Detect which cell encompasses the target text, then output its (X, Y) center coordinate. 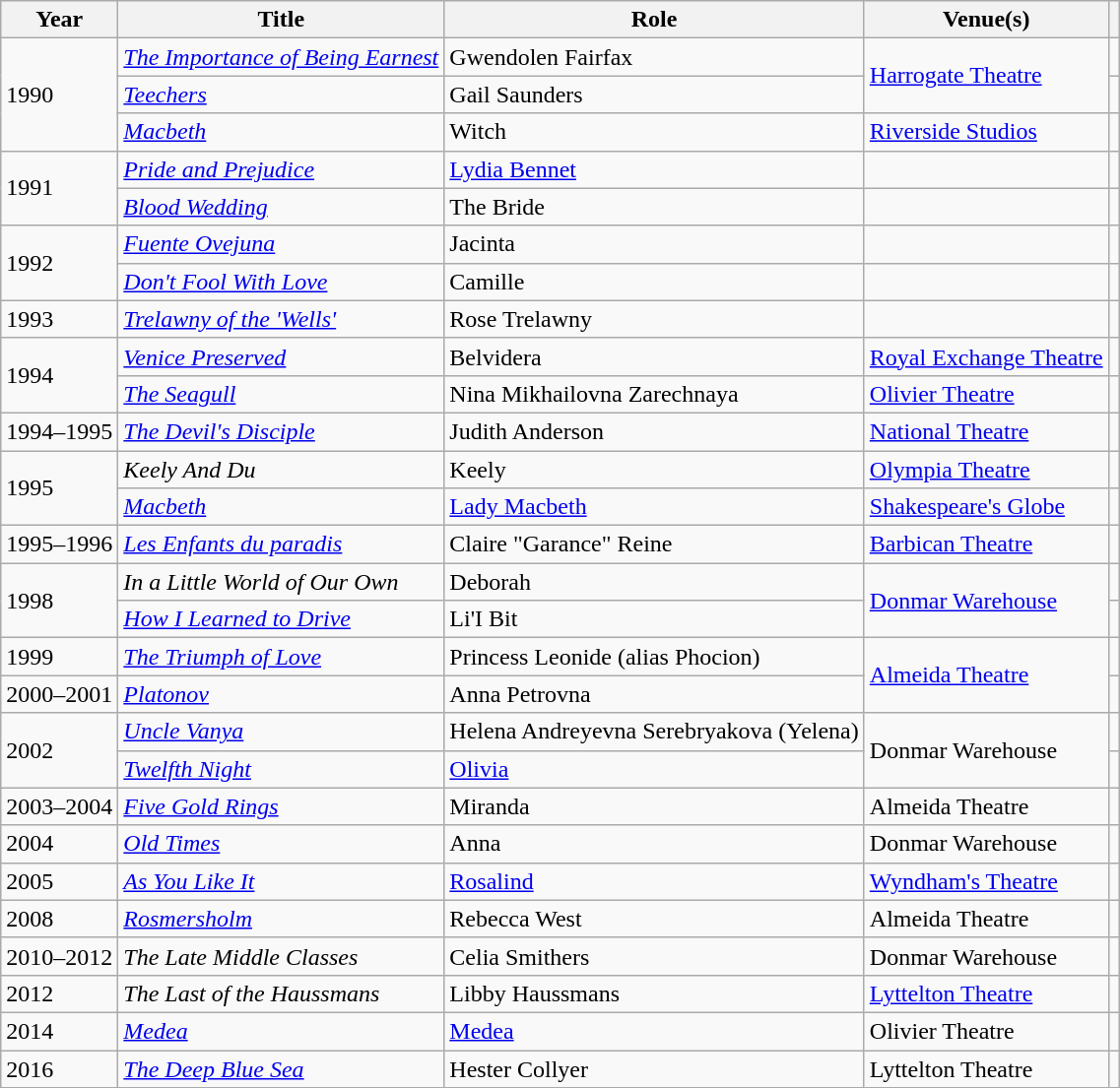
Olympia Theatre (986, 470)
Rosalind (654, 881)
1991 (59, 188)
Libby Haussmans (654, 993)
2016 (59, 1068)
Venice Preserved (282, 356)
2012 (59, 993)
2008 (59, 919)
2004 (59, 844)
1992 (59, 263)
Deborah (654, 582)
1998 (59, 601)
Lady Macbeth (654, 507)
2003–2004 (59, 806)
Belvidera (654, 356)
2005 (59, 881)
Rosmersholm (282, 919)
Blood Wedding (282, 207)
The Late Middle Classes (282, 956)
1990 (59, 95)
1994–1995 (59, 431)
Keely And Du (282, 470)
How I Learned to Drive (282, 619)
The Devil's Disciple (282, 431)
Fuente Ovejuna (282, 244)
Harrogate Theatre (986, 76)
Don't Fool With Love (282, 282)
The Triumph of Love (282, 657)
National Theatre (986, 431)
Anna Petrovna (654, 694)
Les Enfants du paradis (282, 544)
The Last of the Haussmans (282, 993)
1999 (59, 657)
Princess Leonide (alias Phocion) (654, 657)
Role (654, 20)
Pride and Prejudice (282, 169)
Witch (654, 132)
Five Gold Rings (282, 806)
Keely (654, 470)
Barbican Theatre (986, 544)
Helena Andreyevna Serebryakova (Yelena) (654, 732)
Claire "Garance" Reine (654, 544)
2010–2012 (59, 956)
2014 (59, 1031)
The Importance of Being Earnest (282, 57)
Jacinta (654, 244)
The Seagull (282, 394)
Rose Trelawny (654, 319)
Nina Mikhailovna Zarechnaya (654, 394)
As You Like It (282, 881)
Old Times (282, 844)
Royal Exchange Theatre (986, 356)
Year (59, 20)
Gail Saunders (654, 95)
Twelfth Night (282, 769)
Celia Smithers (654, 956)
Platonov (282, 694)
Rebecca West (654, 919)
Venue(s) (986, 20)
1994 (59, 375)
Lydia Bennet (654, 169)
1995 (59, 488)
Li'I Bit (654, 619)
Shakespeare's Globe (986, 507)
1995–1996 (59, 544)
Miranda (654, 806)
Judith Anderson (654, 431)
Uncle Vanya (282, 732)
In a Little World of Our Own (282, 582)
Teechers (282, 95)
Olivia (654, 769)
Anna (654, 844)
Trelawny of the 'Wells' (282, 319)
Gwendolen Fairfax (654, 57)
Hester Collyer (654, 1068)
The Bride (654, 207)
Riverside Studios (986, 132)
Title (282, 20)
Wyndham's Theatre (986, 881)
The Deep Blue Sea (282, 1068)
2000–2001 (59, 694)
1993 (59, 319)
2002 (59, 750)
Camille (654, 282)
